Determine the (x, y) coordinate at the center of the cell enclosing the given text.  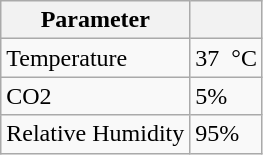
37 °C (226, 58)
95% (226, 134)
Temperature (96, 58)
5% (226, 96)
CO2 (96, 96)
Relative Humidity (96, 134)
Parameter (96, 20)
